Output the [x, y] coordinate of the center of the cell containing the given text.  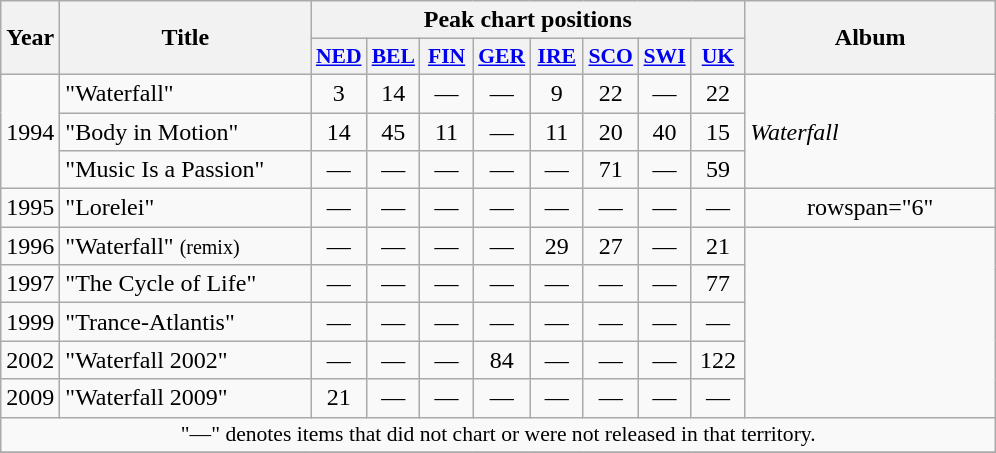
40 [664, 131]
29 [556, 246]
"—" denotes items that did not chart or were not released in that territory. [498, 435]
Waterfall [870, 131]
rowspan="6" [870, 208]
NED [339, 57]
FIN [446, 57]
9 [556, 93]
"Waterfall 2002" [186, 360]
1996 [30, 246]
59 [718, 170]
SWI [664, 57]
Year [30, 38]
2002 [30, 360]
Title [186, 38]
UK [718, 57]
Album [870, 38]
122 [718, 360]
15 [718, 131]
1995 [30, 208]
27 [610, 246]
1997 [30, 284]
"The Cycle of Life" [186, 284]
84 [502, 360]
"Waterfall" (remix) [186, 246]
71 [610, 170]
"Body in Motion" [186, 131]
1999 [30, 322]
Peak chart positions [528, 20]
"Waterfall 2009" [186, 398]
GER [502, 57]
"Music Is a Passion" [186, 170]
2009 [30, 398]
SCO [610, 57]
1994 [30, 131]
"Waterfall" [186, 93]
3 [339, 93]
"Trance-Atlantis" [186, 322]
20 [610, 131]
IRE [556, 57]
BEL [394, 57]
45 [394, 131]
"Lorelei" [186, 208]
77 [718, 284]
